Locate the cell with the specified text and output its [x, y] center coordinate. 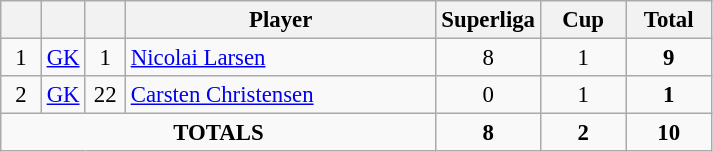
Cup [583, 20]
22 [106, 95]
9 [669, 58]
0 [488, 95]
Nicolai Larsen [280, 58]
Superliga [488, 20]
10 [669, 133]
Total [669, 20]
Carsten Christensen [280, 95]
TOTALS [218, 133]
Player [280, 20]
